Find where the given text appears and provide that cell's center as [X, Y] coordinate. 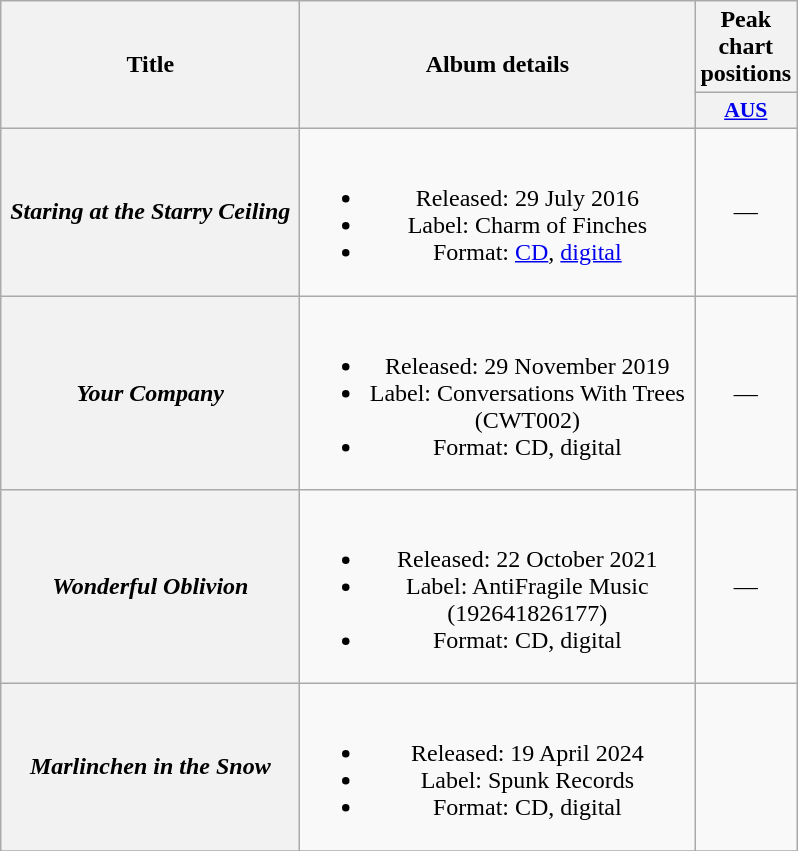
Staring at the Starry Ceiling [150, 212]
Wonderful Oblivion [150, 587]
Album details [498, 65]
Released: 22 October 2021Label: AntiFragile Music (192641826177)Format: CD, digital [498, 587]
Released: 29 November 2019Label: Conversations With Trees (CWT002)Format: CD, digital [498, 393]
Released: 29 July 2016Label: Charm of FinchesFormat: CD, digital [498, 212]
AUS [746, 111]
Peak chart positions [746, 47]
Released: 19 April 2024Label: Spunk RecordsFormat: CD, digital [498, 768]
Title [150, 65]
Your Company [150, 393]
Marlinchen in the Snow [150, 768]
